Search for the cell housing the specified text and yield its [X, Y] center coordinate. 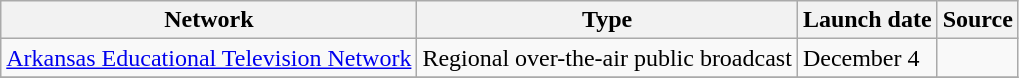
Network [209, 20]
Type [607, 20]
Launch date [867, 20]
Regional over-the-air public broadcast [607, 58]
Source [978, 20]
December 4 [867, 58]
Arkansas Educational Television Network [209, 58]
